Return (X, Y) of the center of cell containing provided text 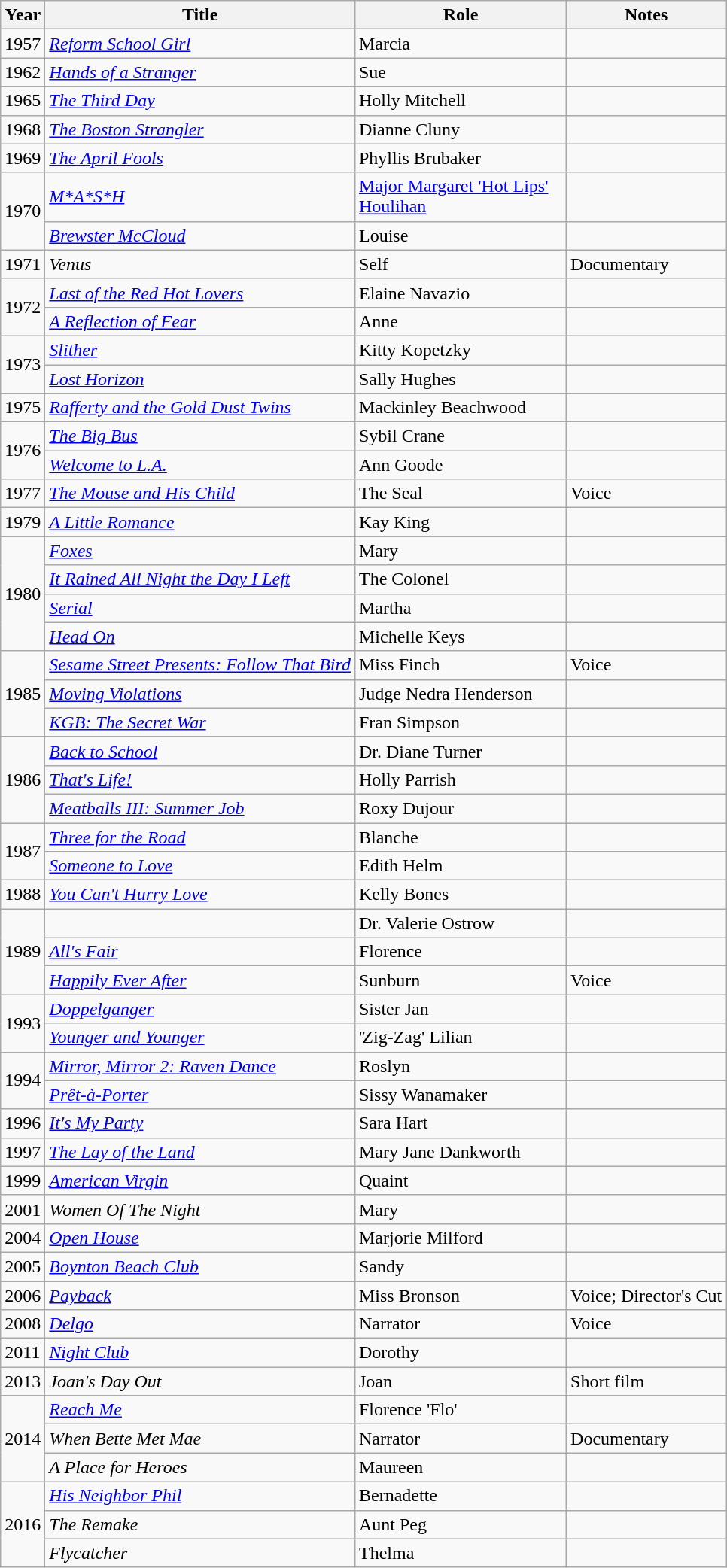
Blanche (461, 837)
Maureen (461, 1467)
KGB: The Secret War (200, 722)
Three for the Road (200, 837)
Sybil Crane (461, 436)
American Virgin (200, 1181)
Prêt-à-Porter (200, 1095)
1972 (23, 307)
1976 (23, 451)
Title (200, 15)
Thelma (461, 1553)
A Little Romance (200, 522)
Miss Bronson (461, 1295)
2016 (23, 1524)
1999 (23, 1181)
It's My Party (200, 1123)
The Remake (200, 1524)
1997 (23, 1152)
The Mouse and His Child (200, 494)
1986 (23, 779)
Year (23, 15)
2014 (23, 1439)
Mirror, Mirror 2: Raven Dance (200, 1066)
1957 (23, 44)
Louise (461, 236)
His Neighbor Phil (200, 1496)
Notes (646, 15)
The Boston Strangler (200, 129)
The Third Day (200, 101)
The Colonel (461, 579)
Doppelganger (200, 1009)
The Big Bus (200, 436)
'Zig-Zag' Lilian (461, 1038)
Dr. Diane Turner (461, 751)
2011 (23, 1353)
Moving Violations (200, 694)
Bernadette (461, 1496)
It Rained All Night the Day I Left (200, 579)
Self (461, 264)
Sandy (461, 1266)
Payback (200, 1295)
Kitty Kopetzky (461, 350)
Marcia (461, 44)
Delgo (200, 1324)
Reach Me (200, 1410)
The Seal (461, 494)
Marjorie Milford (461, 1238)
Head On (200, 637)
1971 (23, 264)
Happily Ever After (200, 980)
A Place for Heroes (200, 1467)
Major Margaret 'Hot Lips' Houlihan (461, 197)
Joan (461, 1381)
Lost Horizon (200, 378)
Dr. Valerie Ostrow (461, 923)
1979 (23, 522)
Slither (200, 350)
1985 (23, 694)
1970 (23, 211)
1987 (23, 852)
1993 (23, 1023)
Florence (461, 952)
2005 (23, 1266)
1969 (23, 158)
Back to School (200, 751)
Holly Parrish (461, 779)
Edith Helm (461, 866)
When Bette Met Mae (200, 1439)
1988 (23, 895)
The Lay of the Land (200, 1152)
Foxes (200, 551)
Kelly Bones (461, 895)
Holly Mitchell (461, 101)
2006 (23, 1295)
2004 (23, 1238)
Sally Hughes (461, 378)
Meatballs III: Summer Job (200, 808)
Role (461, 15)
That's Life! (200, 779)
Voice; Director's Cut (646, 1295)
Women Of The Night (200, 1209)
2008 (23, 1324)
Roslyn (461, 1066)
Younger and Younger (200, 1038)
Joan's Day Out (200, 1381)
The April Fools (200, 158)
1965 (23, 101)
Sissy Wanamaker (461, 1095)
1962 (23, 72)
2013 (23, 1381)
All's Fair (200, 952)
Quaint (461, 1181)
Night Club (200, 1353)
Martha (461, 608)
Hands of a Stranger (200, 72)
Anne (461, 321)
Sesame Street Presents: Follow That Bird (200, 665)
Kay King (461, 522)
Reform School Girl (200, 44)
Someone to Love (200, 866)
Phyllis Brubaker (461, 158)
Open House (200, 1238)
Flycatcher (200, 1553)
Mary Jane Dankworth (461, 1152)
Rafferty and the Gold Dust Twins (200, 408)
1968 (23, 129)
Sister Jan (461, 1009)
Elaine Navazio (461, 293)
Fran Simpson (461, 722)
Boynton Beach Club (200, 1266)
Dorothy (461, 1353)
Sue (461, 72)
Judge Nedra Henderson (461, 694)
Ann Goode (461, 465)
M*A*S*H (200, 197)
A Reflection of Fear (200, 321)
Serial (200, 608)
1989 (23, 952)
1994 (23, 1080)
Venus (200, 264)
Dianne Cluny (461, 129)
1980 (23, 594)
Sunburn (461, 980)
You Can't Hurry Love (200, 895)
Short film (646, 1381)
Michelle Keys (461, 637)
1973 (23, 364)
1996 (23, 1123)
1977 (23, 494)
Roxy Dujour (461, 808)
Miss Finch (461, 665)
Sara Hart (461, 1123)
Brewster McCloud (200, 236)
Last of the Red Hot Lovers (200, 293)
Welcome to L.A. (200, 465)
Florence 'Flo' (461, 1410)
Aunt Peg (461, 1524)
2001 (23, 1209)
Mackinley Beachwood (461, 408)
1975 (23, 408)
